From the cell containing the given text, extract its center point as (X, Y) coordinate. 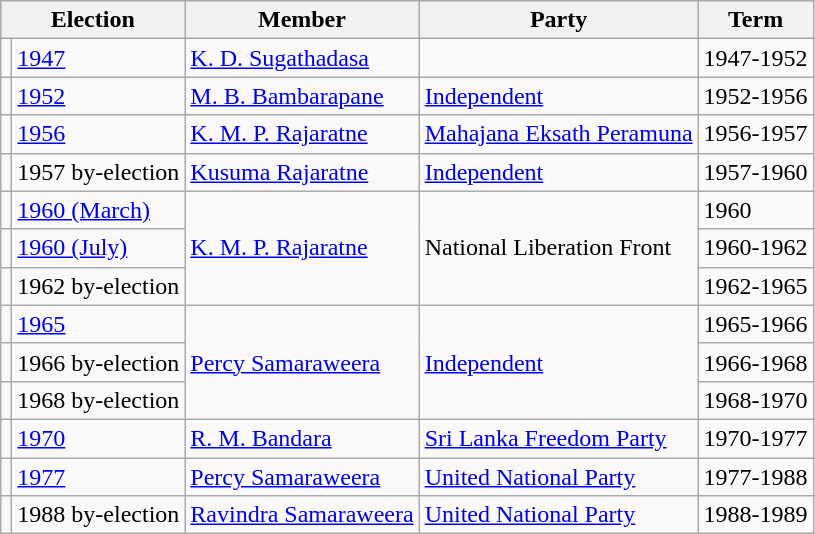
1968-1970 (756, 400)
1960 (March) (98, 210)
1962-1965 (756, 286)
R. M. Bandara (302, 438)
National Liberation Front (558, 248)
Ravindra Samaraweera (302, 515)
1988-1989 (756, 515)
1947 (98, 58)
Term (756, 20)
1970-1977 (756, 438)
1960 (756, 210)
Member (302, 20)
M. B. Bambarapane (302, 96)
1960-1962 (756, 248)
1962 by-election (98, 286)
1956 (98, 134)
1957 by-election (98, 172)
Mahajana Eksath Peramuna (558, 134)
Sri Lanka Freedom Party (558, 438)
1957-1960 (756, 172)
1977-1988 (756, 477)
1988 by-election (98, 515)
1956-1957 (756, 134)
1952 (98, 96)
1966-1968 (756, 362)
1968 by-election (98, 400)
1977 (98, 477)
1966 by-election (98, 362)
1970 (98, 438)
1965 (98, 324)
1952-1956 (756, 96)
Election (93, 20)
1960 (July) (98, 248)
Party (558, 20)
K. D. Sugathadasa (302, 58)
1947-1952 (756, 58)
Kusuma Rajaratne (302, 172)
1965-1966 (756, 324)
